Return the (x, y) coordinate for the center point of the cell that contains the specified text.  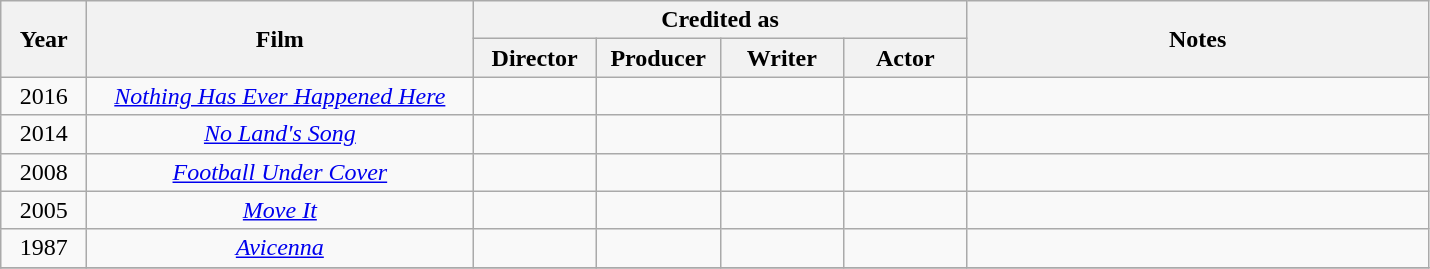
Credited as (720, 20)
Nothing Has Ever Happened Here (280, 96)
2014 (44, 134)
2008 (44, 172)
2005 (44, 210)
Move It (280, 210)
Film (280, 39)
Director (535, 58)
Year (44, 39)
1987 (44, 248)
Avicenna (280, 248)
Producer (658, 58)
Notes (1198, 39)
No Land's Song (280, 134)
Writer (782, 58)
Actor (906, 58)
2016 (44, 96)
Football Under Cover (280, 172)
